Output the [x, y] coordinate of the center of the cell containing the given text.  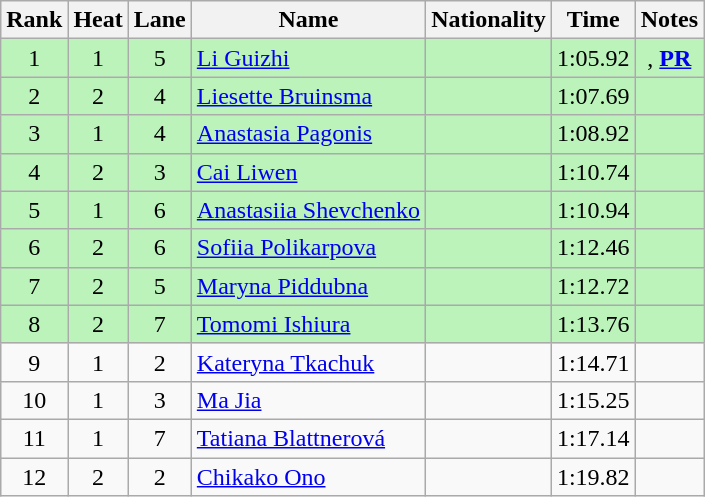
Li Guizhi [308, 58]
1:08.92 [593, 134]
1:05.92 [593, 58]
Tomomi Ishiura [308, 324]
1:10.74 [593, 172]
10 [34, 400]
Notes [669, 20]
Name [308, 20]
Anastasia Pagonis [308, 134]
Rank [34, 20]
1:19.82 [593, 477]
12 [34, 477]
1:15.25 [593, 400]
Sofiia Polikarpova [308, 248]
Ma Jia [308, 400]
Heat [98, 20]
9 [34, 362]
8 [34, 324]
1:14.71 [593, 362]
Tatiana Blattnerová [308, 438]
1:13.76 [593, 324]
Chikako Ono [308, 477]
Kateryna Tkachuk [308, 362]
Liesette Bruinsma [308, 96]
1:10.94 [593, 210]
Cai Liwen [308, 172]
1:12.72 [593, 286]
1:12.46 [593, 248]
Anastasiia Shevchenko [308, 210]
11 [34, 438]
Nationality [489, 20]
Maryna Piddubna [308, 286]
Time [593, 20]
1:07.69 [593, 96]
1:17.14 [593, 438]
, PR [669, 58]
Lane [160, 20]
